Identify which cell holds the provided text, then report its [x, y] central coordinate. 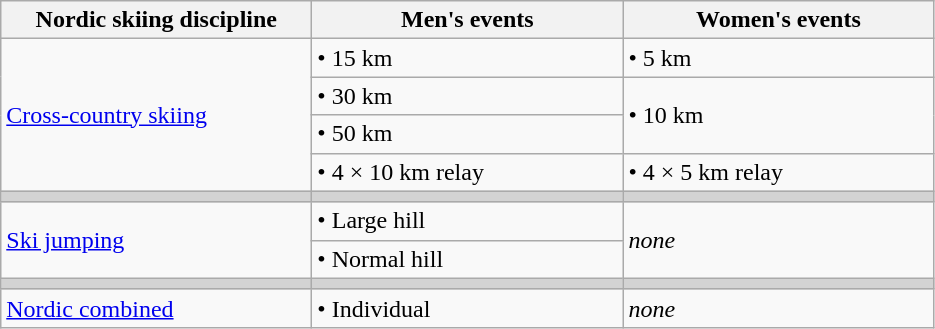
• Individual [468, 308]
Men's events [468, 20]
• 10 km [778, 115]
• Normal hill [468, 259]
• 4 × 10 km relay [468, 172]
Nordic skiing discipline [156, 20]
Ski jumping [156, 240]
Cross-country skiing [156, 115]
• Large hill [468, 221]
• 15 km [468, 58]
• 4 × 5 km relay [778, 172]
• 30 km [468, 96]
Women's events [778, 20]
Nordic combined [156, 308]
• 50 km [468, 134]
• 5 km [778, 58]
